Extract the (X, Y) coordinate from the center of the cell holding the provided text.  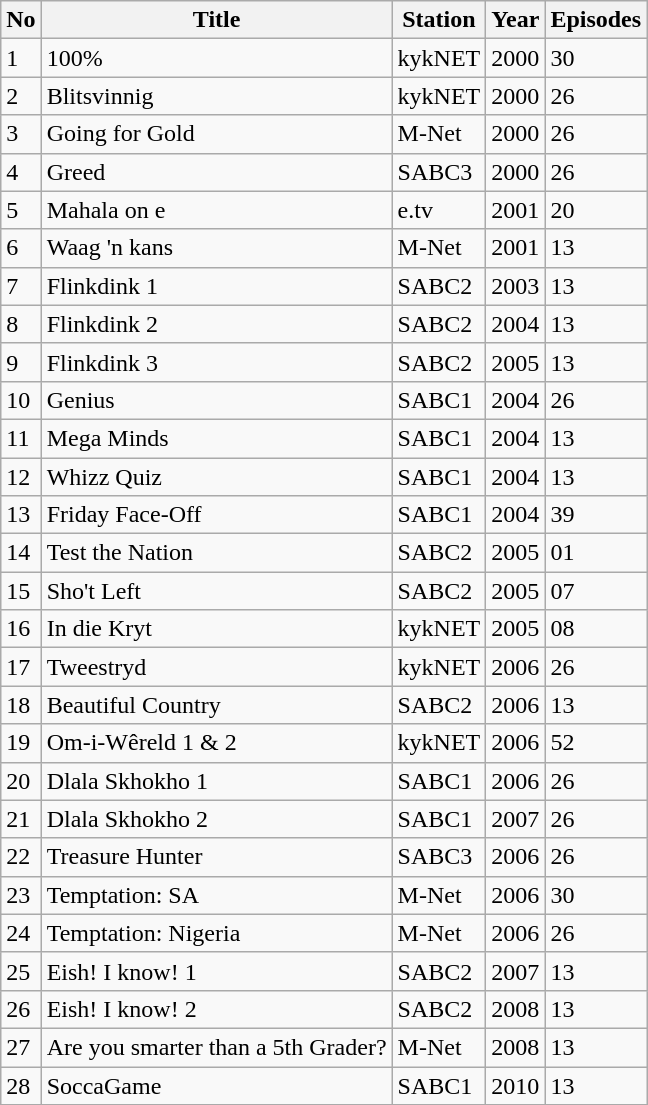
27 (21, 1047)
8 (21, 324)
Eish! I know! 1 (216, 971)
Beautiful Country (216, 705)
100% (216, 58)
In die Kryt (216, 629)
15 (21, 591)
Genius (216, 400)
Station (439, 20)
Dlala Skhokho 1 (216, 781)
Treasure Hunter (216, 857)
23 (21, 895)
2003 (516, 286)
52 (596, 743)
22 (21, 857)
e.tv (439, 210)
6 (21, 248)
Temptation: Nigeria (216, 933)
2 (21, 96)
28 (21, 1085)
Are you smarter than a 5th Grader? (216, 1047)
Tweestryd (216, 667)
39 (596, 515)
11 (21, 438)
Flinkdink 1 (216, 286)
Sho't Left (216, 591)
17 (21, 667)
14 (21, 553)
2010 (516, 1085)
7 (21, 286)
Episodes (596, 20)
4 (21, 172)
01 (596, 553)
Test the Nation (216, 553)
SoccaGame (216, 1085)
Going for Gold (216, 134)
Flinkdink 2 (216, 324)
07 (596, 591)
Title (216, 20)
3 (21, 134)
5 (21, 210)
Flinkdink 3 (216, 362)
10 (21, 400)
19 (21, 743)
Dlala Skhokho 2 (216, 819)
18 (21, 705)
Greed (216, 172)
Eish! I know! 2 (216, 1009)
9 (21, 362)
Year (516, 20)
21 (21, 819)
16 (21, 629)
12 (21, 477)
Om-i-Wêreld 1 & 2 (216, 743)
Friday Face-Off (216, 515)
Whizz Quiz (216, 477)
Mahala on e (216, 210)
Temptation: SA (216, 895)
No (21, 20)
08 (596, 629)
Waag 'n kans (216, 248)
1 (21, 58)
24 (21, 933)
Blitsvinnig (216, 96)
25 (21, 971)
Mega Minds (216, 438)
